Output the (X, Y) coordinate of the center of the cell containing the given text.  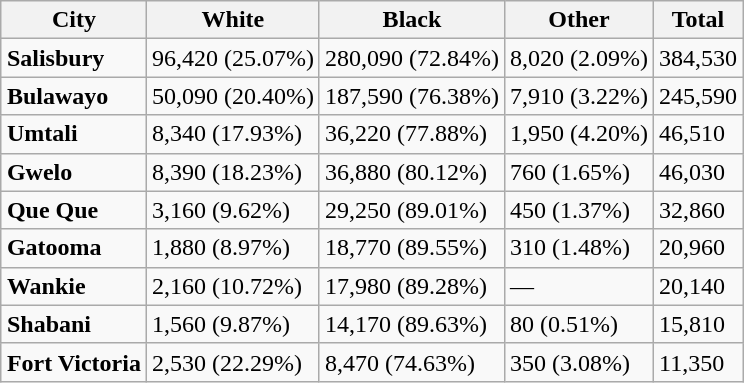
450 (1.37%) (578, 210)
36,880 (80.12%) (412, 172)
8,470 (74.63%) (412, 362)
50,090 (20.40%) (232, 96)
15,810 (698, 324)
280,090 (72.84%) (412, 58)
1,560 (9.87%) (232, 324)
2,160 (10.72%) (232, 286)
20,140 (698, 286)
Que Que (74, 210)
46,510 (698, 134)
32,860 (698, 210)
17,980 (89.28%) (412, 286)
Wankie (74, 286)
8,390 (18.23%) (232, 172)
City (74, 20)
7,910 (3.22%) (578, 96)
96,420 (25.07%) (232, 58)
Total (698, 20)
20,960 (698, 248)
Fort Victoria (74, 362)
36,220 (77.88%) (412, 134)
Shabani (74, 324)
80 (0.51%) (578, 324)
384,530 (698, 58)
245,590 (698, 96)
2,530 (22.29%) (232, 362)
11,350 (698, 362)
Umtali (74, 134)
Gatooma (74, 248)
— (578, 286)
3,160 (9.62%) (232, 210)
187,590 (76.38%) (412, 96)
8,340 (17.93%) (232, 134)
29,250 (89.01%) (412, 210)
350 (3.08%) (578, 362)
46,030 (698, 172)
18,770 (89.55%) (412, 248)
Bulawayo (74, 96)
Gwelo (74, 172)
Salisbury (74, 58)
Other (578, 20)
14,170 (89.63%) (412, 324)
1,880 (8.97%) (232, 248)
Black (412, 20)
760 (1.65%) (578, 172)
8,020 (2.09%) (578, 58)
310 (1.48%) (578, 248)
White (232, 20)
1,950 (4.20%) (578, 134)
